Search for the cell housing the specified text and yield its (X, Y) center coordinate. 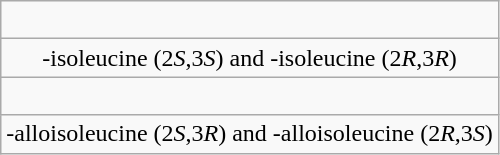
-alloisoleucine (2S,3R) and -alloisoleucine (2R,3S) (250, 134)
-isoleucine (2S,3S) and -isoleucine (2R,3R) (250, 58)
